Pinpoint the cell where the given text exists, returning its (x, y) midpoint coordinate. 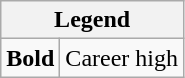
Career high (122, 58)
Bold (30, 58)
Legend (92, 20)
